Capture the cell that displays the provided text and extract its (X, Y) central coordinate. 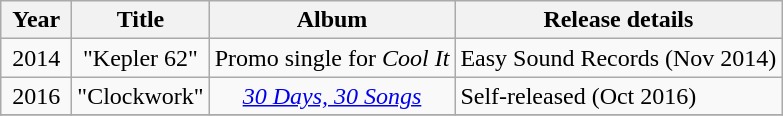
"Clockwork" (140, 96)
Title (140, 20)
Self-released (Oct 2016) (618, 96)
Easy Sound Records (Nov 2014) (618, 58)
Promo single for Cool It (332, 58)
Album (332, 20)
2014 (36, 58)
Release details (618, 20)
30 Days, 30 Songs (332, 96)
"Kepler 62" (140, 58)
Year (36, 20)
2016 (36, 96)
